Scan for the cell matching the given text and deliver its (x, y) coordinate at center. 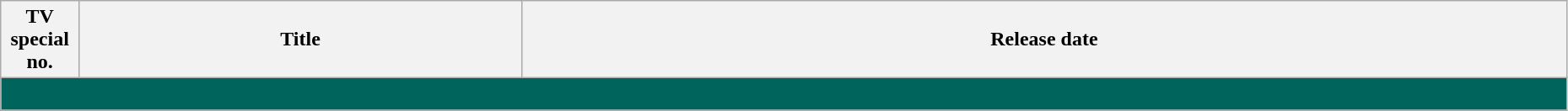
Title (300, 40)
TV special no. (40, 40)
Release date (1044, 40)
